Provide the (X, Y) coordinate of the cell's center where the given text is located.  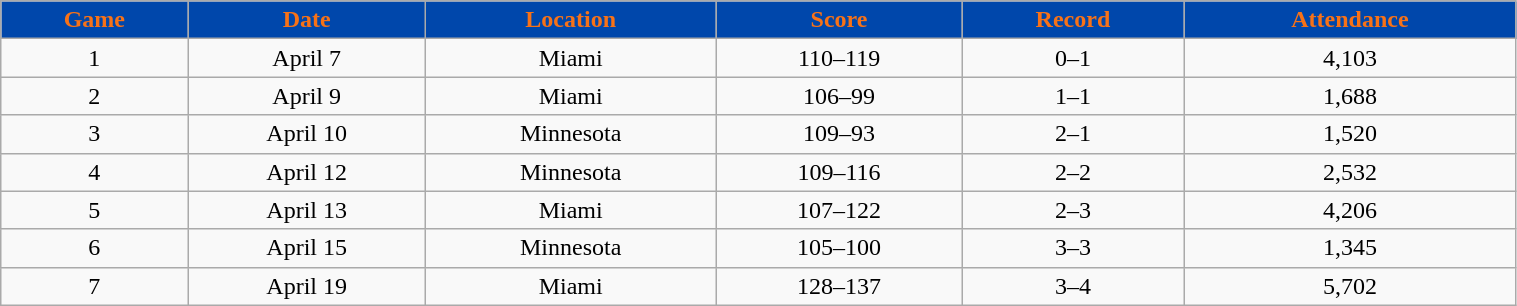
5 (94, 210)
April 9 (306, 96)
4,206 (1350, 210)
106–99 (839, 96)
7 (94, 286)
April 13 (306, 210)
2–2 (1073, 172)
2–3 (1073, 210)
1 (94, 58)
109–93 (839, 134)
107–122 (839, 210)
1,688 (1350, 96)
6 (94, 248)
105–100 (839, 248)
3–3 (1073, 248)
Location (570, 20)
Record (1073, 20)
Attendance (1350, 20)
128–137 (839, 286)
Game (94, 20)
1–1 (1073, 96)
April 12 (306, 172)
1,520 (1350, 134)
April 15 (306, 248)
April 7 (306, 58)
2,532 (1350, 172)
2–1 (1073, 134)
4 (94, 172)
5,702 (1350, 286)
April 10 (306, 134)
109–116 (839, 172)
0–1 (1073, 58)
110–119 (839, 58)
Score (839, 20)
April 19 (306, 286)
Date (306, 20)
2 (94, 96)
4,103 (1350, 58)
3 (94, 134)
1,345 (1350, 248)
3–4 (1073, 286)
